From the cell containing the given text, extract its center point as (x, y) coordinate. 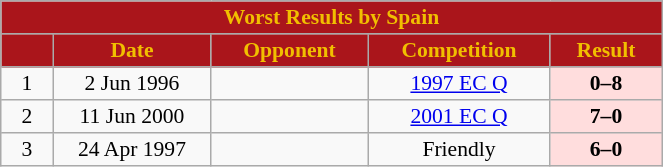
2001 EC Q (459, 116)
Date (132, 50)
24 Apr 1997 (132, 150)
1997 EC Q (459, 84)
3 (27, 150)
7–0 (606, 116)
2 (27, 116)
Opponent (290, 50)
Result (606, 50)
11 Jun 2000 (132, 116)
Worst Results by Spain (332, 18)
2 Jun 1996 (132, 84)
6–0 (606, 150)
0–8 (606, 84)
Competition (459, 50)
1 (27, 84)
Friendly (459, 150)
